From the cell containing the given text, extract its center point as (X, Y) coordinate. 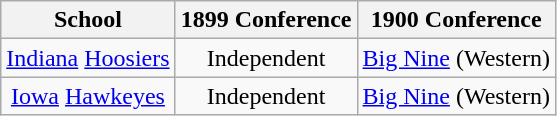
Indiana Hoosiers (88, 58)
Iowa Hawkeyes (88, 96)
1900 Conference (456, 20)
School (88, 20)
1899 Conference (266, 20)
